Output the [X, Y] coordinate of the center of the cell containing the given text.  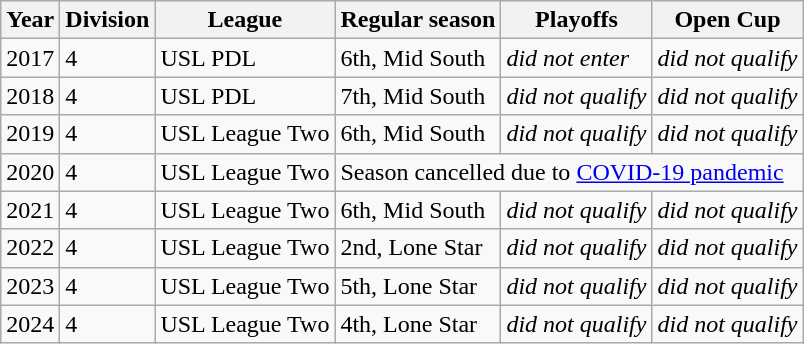
2017 [30, 58]
2018 [30, 96]
Division [108, 20]
2021 [30, 210]
5th, Lone Star [418, 286]
2022 [30, 248]
2019 [30, 134]
League [245, 20]
did not enter [576, 58]
Season cancelled due to COVID-19 pandemic [569, 172]
2nd, Lone Star [418, 248]
7th, Mid South [418, 96]
Year [30, 20]
Open Cup [728, 20]
Playoffs [576, 20]
4th, Lone Star [418, 324]
2020 [30, 172]
Regular season [418, 20]
2024 [30, 324]
2023 [30, 286]
